Extract the (X, Y) coordinate from the center of the cell holding the provided text.  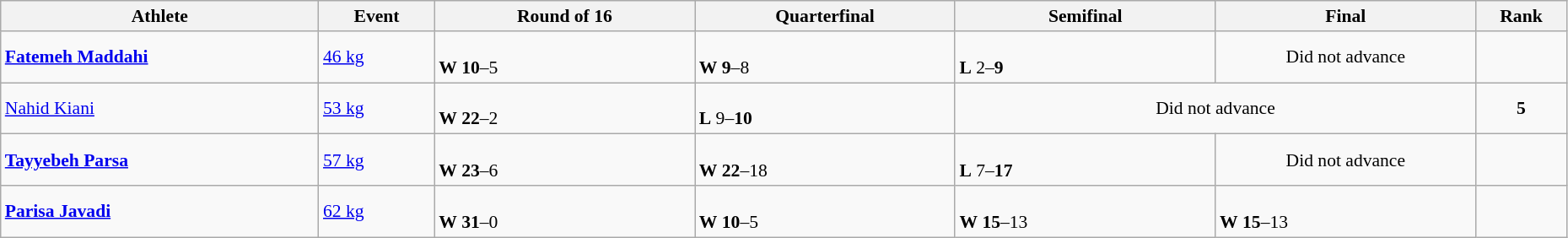
Round of 16 (565, 16)
W 22–18 (825, 160)
Quarterfinal (825, 16)
Rank (1522, 16)
Final (1346, 16)
L 9–10 (825, 108)
62 kg (376, 211)
53 kg (376, 108)
5 (1522, 108)
Parisa Javadi (160, 211)
57 kg (376, 160)
L 2–9 (1085, 57)
L 7–17 (1085, 160)
Event (376, 16)
Semifinal (1085, 16)
Fatemeh Maddahi (160, 57)
W 23–6 (565, 160)
W 31–0 (565, 211)
W 9–8 (825, 57)
Athlete (160, 16)
Nahid Kiani (160, 108)
Tayyebeh Parsa (160, 160)
46 kg (376, 57)
W 22–2 (565, 108)
